Detect which cell encompasses the target text, then output its (x, y) center coordinate. 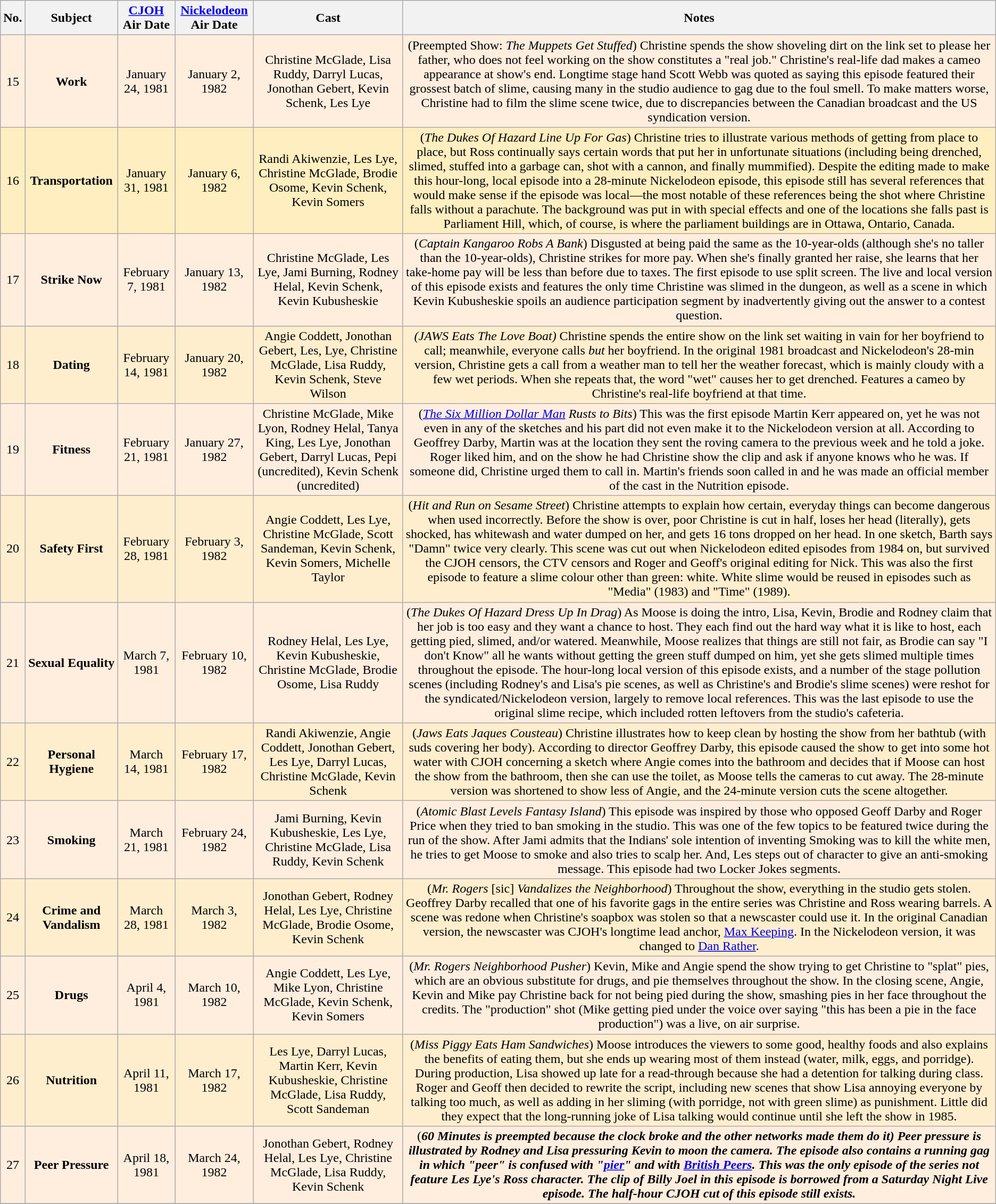
March 21, 1981 (146, 839)
Nutrition (71, 1079)
Strike Now (71, 280)
Rodney Helal, Les Lye, Kevin Kubusheskie, Christine McGlade, Brodie Osome, Lisa Ruddy (328, 662)
March 17, 1982 (214, 1079)
Work (71, 81)
March 3, 1982 (214, 917)
16 (13, 180)
March 7, 1981 (146, 662)
Fitness (71, 449)
Drugs (71, 995)
January 2, 1982 (214, 81)
Smoking (71, 839)
CJOH Air Date (146, 18)
23 (13, 839)
19 (13, 449)
Christine McGlade, Les Lye, Jami Burning, Rodney Helal, Kevin Schenk, Kevin Kubusheskie (328, 280)
February 3, 1982 (214, 549)
Cast (328, 18)
17 (13, 280)
26 (13, 1079)
Crime and Vandalism (71, 917)
Notes (699, 18)
Les Lye, Darryl Lucas, Martin Kerr, Kevin Kubusheskie, Christine McGlade, Lisa Ruddy, Scott Sandeman (328, 1079)
March 10, 1982 (214, 995)
Sexual Equality (71, 662)
January 13, 1982 (214, 280)
18 (13, 365)
January 20, 1982 (214, 365)
February 24, 1982 (214, 839)
January 27, 1982 (214, 449)
21 (13, 662)
March 14, 1981 (146, 762)
February 28, 1981 (146, 549)
24 (13, 917)
Christine McGlade, Lisa Ruddy, Darryl Lucas, Jonothan Gebert, Kevin Schenk, Les Lye (328, 81)
15 (13, 81)
Angie Coddett, Les Lye, Christine McGlade, Scott Sandeman, Kevin Schenk, Kevin Somers, Michelle Taylor (328, 549)
Randi Akiwenzie, Les Lye, Christine McGlade, Brodie Osome, Kevin Schenk, Kevin Somers (328, 180)
February 7, 1981 (146, 280)
Jami Burning, Kevin Kubusheskie, Les Lye, Christine McGlade, Lisa Ruddy, Kevin Schenk (328, 839)
Christine McGlade, Mike Lyon, Rodney Helal, Tanya King, Les Lye, Jonothan Gebert, Darryl Lucas, Pepi (uncredited), Kevin Schenk (uncredited) (328, 449)
April 4, 1981 (146, 995)
January 6, 1982 (214, 180)
Personal Hygiene (71, 762)
Nickelodeon Air Date (214, 18)
20 (13, 549)
27 (13, 1165)
Jonothan Gebert, Rodney Helal, Les Lye, Christine McGlade, Brodie Osome, Kevin Schenk (328, 917)
February 17, 1982 (214, 762)
March 28, 1981 (146, 917)
Jonothan Gebert, Rodney Helal, Les Lye, Christine McGlade, Lisa Ruddy, Kevin Schenk (328, 1165)
Angie Coddett, Jonothan Gebert, Les, Lye, Christine McGlade, Lisa Ruddy, Kevin Schenk, Steve Wilson (328, 365)
February 21, 1981 (146, 449)
Angie Coddett, Les Lye, Mike Lyon, Christine McGlade, Kevin Schenk, Kevin Somers (328, 995)
Subject (71, 18)
March 24, 1982 (214, 1165)
Peer Pressure (71, 1165)
Randi Akiwenzie, Angie Coddett, Jonothan Gebert, Les Lye, Darryl Lucas, Christine McGlade, Kevin Schenk (328, 762)
April 11, 1981 (146, 1079)
Dating (71, 365)
February 10, 1982 (214, 662)
April 18, 1981 (146, 1165)
February 14, 1981 (146, 365)
22 (13, 762)
Transportation (71, 180)
January 24, 1981 (146, 81)
No. (13, 18)
25 (13, 995)
January 31, 1981 (146, 180)
Safety First (71, 549)
